Detect which cell encompasses the target text, then output its [x, y] center coordinate. 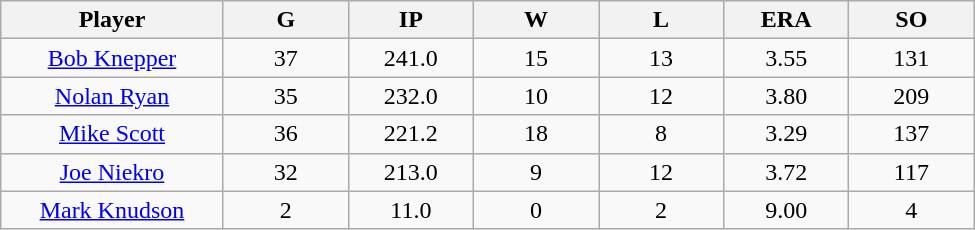
Nolan Ryan [112, 96]
232.0 [410, 96]
221.2 [410, 134]
36 [286, 134]
Player [112, 20]
213.0 [410, 172]
18 [536, 134]
SO [912, 20]
35 [286, 96]
117 [912, 172]
Joe Niekro [112, 172]
0 [536, 210]
3.72 [786, 172]
241.0 [410, 58]
Mark Knudson [112, 210]
9.00 [786, 210]
13 [662, 58]
3.29 [786, 134]
4 [912, 210]
10 [536, 96]
11.0 [410, 210]
Mike Scott [112, 134]
37 [286, 58]
L [662, 20]
W [536, 20]
9 [536, 172]
209 [912, 96]
ERA [786, 20]
15 [536, 58]
8 [662, 134]
137 [912, 134]
131 [912, 58]
G [286, 20]
IP [410, 20]
32 [286, 172]
3.55 [786, 58]
3.80 [786, 96]
Bob Knepper [112, 58]
